From the cell containing the given text, extract its center point as (x, y) coordinate. 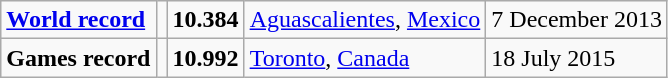
18 July 2015 (577, 58)
10.992 (206, 58)
Aguascalientes, Mexico (365, 20)
10.384 (206, 20)
7 December 2013 (577, 20)
Toronto, Canada (365, 58)
Games record (78, 58)
World record (78, 20)
